Locate the cell with the specified text and output its [x, y] center coordinate. 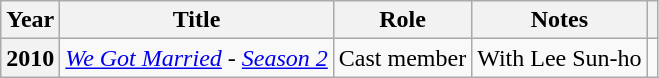
Cast member [402, 58]
We Got Married - Season 2 [196, 58]
Role [402, 20]
2010 [30, 58]
Year [30, 20]
With Lee Sun-ho [560, 58]
Notes [560, 20]
Title [196, 20]
